For the text-containing cell, return its midpoint in [x, y] coordinate format. 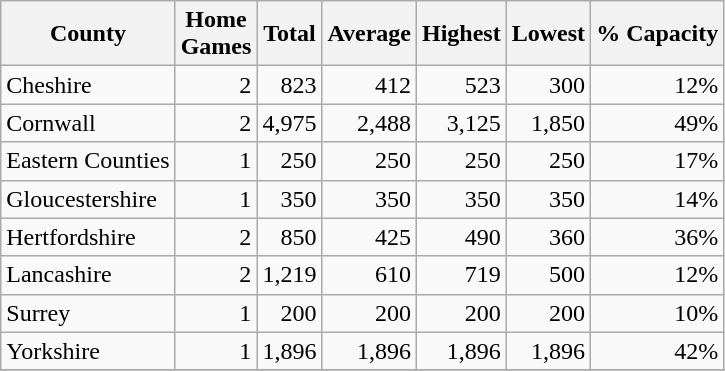
49% [658, 123]
17% [658, 161]
1,219 [290, 275]
County [88, 34]
425 [370, 237]
Eastern Counties [88, 161]
412 [370, 85]
Surrey [88, 313]
Cheshire [88, 85]
Hertfordshire [88, 237]
719 [461, 275]
HomeGames [216, 34]
10% [658, 313]
% Capacity [658, 34]
500 [548, 275]
1,850 [548, 123]
Average [370, 34]
36% [658, 237]
Lowest [548, 34]
14% [658, 199]
850 [290, 237]
Gloucestershire [88, 199]
Cornwall [88, 123]
Yorkshire [88, 351]
490 [461, 237]
523 [461, 85]
42% [658, 351]
3,125 [461, 123]
2,488 [370, 123]
4,975 [290, 123]
360 [548, 237]
Highest [461, 34]
823 [290, 85]
610 [370, 275]
Total [290, 34]
300 [548, 85]
Lancashire [88, 275]
